Locate the cell with the specified text and output its (X, Y) center coordinate. 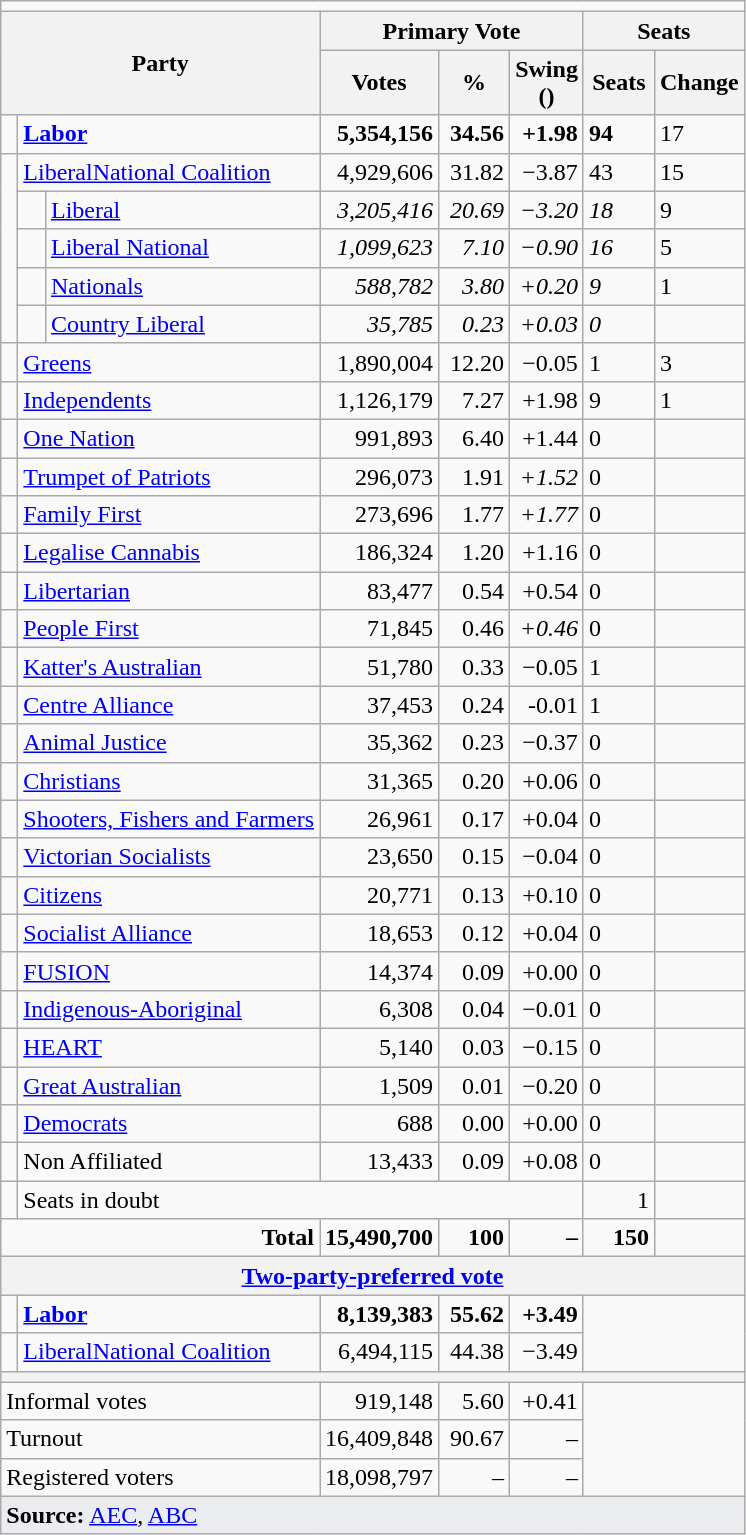
20,771 (380, 895)
1.77 (474, 515)
Two-party-preferred vote (372, 1276)
296,073 (380, 477)
HEART (169, 1047)
31,365 (380, 781)
17 (699, 134)
7.27 (474, 400)
Informal votes (160, 1401)
+1.77 (547, 515)
94 (618, 134)
−3.20 (547, 210)
% (474, 82)
31.82 (474, 172)
0.15 (474, 857)
Centre Alliance (169, 705)
Nationals (182, 286)
0.46 (474, 629)
Katter's Australian (169, 667)
−0.01 (547, 1009)
−0.04 (547, 857)
Turnout (160, 1439)
18,653 (380, 933)
Indigenous-Aboriginal (169, 1009)
0.03 (474, 1047)
+1.16 (547, 553)
+0.54 (547, 591)
Registered voters (160, 1477)
83,477 (380, 591)
−0.20 (547, 1085)
Liberal (182, 210)
8,139,383 (380, 1314)
Family First (169, 515)
6,308 (380, 1009)
5,354,156 (380, 134)
0.54 (474, 591)
3.80 (474, 286)
Christians (169, 781)
Legalise Cannabis (169, 553)
−0.90 (547, 248)
0.33 (474, 667)
6,494,115 (380, 1352)
90.67 (474, 1439)
35,362 (380, 743)
4,929,606 (380, 172)
+0.46 (547, 629)
55.62 (474, 1314)
+0.06 (547, 781)
15 (699, 172)
−0.37 (547, 743)
1,890,004 (380, 362)
3 (699, 362)
23,650 (380, 857)
-0.01 (547, 705)
43 (618, 172)
+0.10 (547, 895)
20.69 (474, 210)
1.20 (474, 553)
18 (618, 210)
Primary Vote (452, 31)
3,205,416 (380, 210)
0.20 (474, 781)
150 (618, 1238)
+1.52 (547, 477)
Democrats (169, 1124)
15,490,700 (380, 1238)
14,374 (380, 971)
688 (380, 1124)
26,961 (380, 819)
Swing () (547, 82)
One Nation (169, 438)
7.10 (474, 248)
0.13 (474, 895)
12.20 (474, 362)
Liberal National (182, 248)
−3.49 (547, 1352)
34.56 (474, 134)
FUSION (169, 971)
18,098,797 (380, 1477)
Victorian Socialists (169, 857)
Total (160, 1238)
0.01 (474, 1085)
−3.87 (547, 172)
+0.41 (547, 1401)
Trumpet of Patriots (169, 477)
Citizens (169, 895)
16,409,848 (380, 1439)
Great Australian (169, 1085)
Party (160, 64)
Non Affiliated (169, 1162)
5.60 (474, 1401)
273,696 (380, 515)
Animal Justice (169, 743)
0.04 (474, 1009)
588,782 (380, 286)
0.24 (474, 705)
+0.08 (547, 1162)
Source: AEC, ABC (372, 1515)
100 (474, 1238)
13,433 (380, 1162)
0.12 (474, 933)
71,845 (380, 629)
+0.20 (547, 286)
5 (699, 248)
+3.49 (547, 1314)
Socialist Alliance (169, 933)
44.38 (474, 1352)
1,126,179 (380, 400)
People First (169, 629)
Country Liberal (182, 324)
0.00 (474, 1124)
Independents (169, 400)
Votes (380, 82)
1.91 (474, 477)
0.17 (474, 819)
991,893 (380, 438)
−0.15 (547, 1047)
+1.44 (547, 438)
186,324 (380, 553)
35,785 (380, 324)
1,509 (380, 1085)
+0.03 (547, 324)
Change (699, 82)
1,099,623 (380, 248)
6.40 (474, 438)
37,453 (380, 705)
51,780 (380, 667)
Greens (169, 362)
5,140 (380, 1047)
Seats in doubt (301, 1200)
16 (618, 248)
Shooters, Fishers and Farmers (169, 819)
919,148 (380, 1401)
Libertarian (169, 591)
